Provide the [X, Y] coordinate of the cell's center where the given text is located.  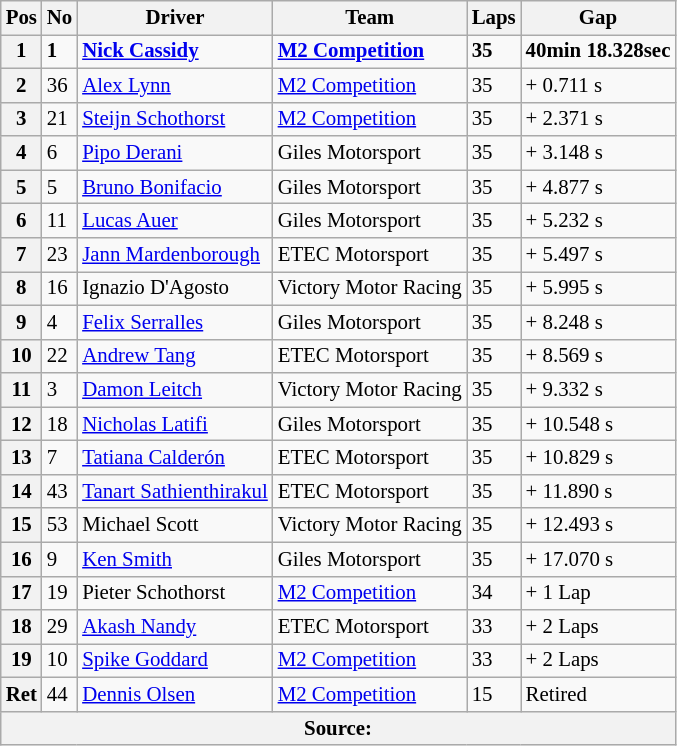
Dennis Olsen [174, 695]
Source: [338, 728]
Team [370, 18]
Ret [22, 695]
Jann Mardenborough [174, 255]
Pipo Derani [174, 153]
36 [60, 85]
Tanart Sathienthirakul [174, 491]
Damon Leitch [174, 390]
Felix Serralles [174, 322]
Pos [22, 18]
Bruno Bonifacio [174, 187]
+ 10.548 s [598, 424]
Steijn Schothorst [174, 119]
40min 18.328sec [598, 51]
+ 5.995 s [598, 288]
34 [494, 593]
+ 5.497 s [598, 255]
44 [60, 695]
Pieter Schothorst [174, 593]
Tatiana Calderón [174, 458]
2 [22, 85]
+ 8.569 s [598, 356]
8 [22, 288]
No [60, 18]
43 [60, 491]
Ken Smith [174, 559]
14 [22, 491]
29 [60, 627]
+ 1 Lap [598, 593]
+ 8.248 s [598, 322]
Retired [598, 695]
Nick Cassidy [174, 51]
21 [60, 119]
Michael Scott [174, 525]
Driver [174, 18]
Ignazio D'Agosto [174, 288]
12 [22, 424]
13 [22, 458]
Spike Goddard [174, 661]
+ 5.232 s [598, 221]
Nicholas Latifi [174, 424]
+ 3.148 s [598, 153]
Akash Nandy [174, 627]
17 [22, 593]
+ 11.890 s [598, 491]
Gap [598, 18]
22 [60, 356]
23 [60, 255]
Lucas Auer [174, 221]
+ 4.877 s [598, 187]
Andrew Tang [174, 356]
+ 9.332 s [598, 390]
Laps [494, 18]
+ 2.371 s [598, 119]
53 [60, 525]
Alex Lynn [174, 85]
+ 10.829 s [598, 458]
+ 12.493 s [598, 525]
+ 17.070 s [598, 559]
+ 0.711 s [598, 85]
